Provide the (X, Y) coordinate of the cell's center where the given text is located.  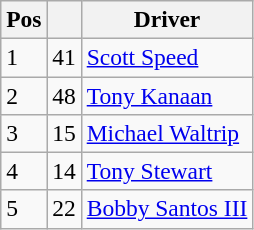
2 (24, 95)
Tony Stewart (167, 171)
4 (24, 171)
3 (24, 133)
15 (64, 133)
Tony Kanaan (167, 95)
Michael Waltrip (167, 133)
Driver (167, 19)
48 (64, 95)
5 (24, 209)
41 (64, 57)
14 (64, 171)
Pos (24, 19)
Bobby Santos III (167, 209)
1 (24, 57)
22 (64, 209)
Scott Speed (167, 57)
